Return the (X, Y) coordinate for the center point of the cell that contains the specified text.  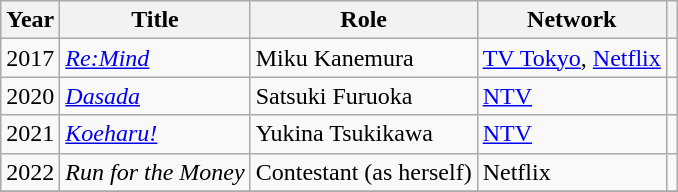
2022 (30, 172)
Re:Mind (155, 58)
2020 (30, 96)
TV Tokyo, Netflix (572, 58)
Netflix (572, 172)
Contestant (as herself) (364, 172)
Role (364, 20)
Yukina Tsukikawa (364, 134)
2017 (30, 58)
Koeharu! (155, 134)
Run for the Money (155, 172)
Title (155, 20)
Dasada (155, 96)
Satsuki Furuoka (364, 96)
Miku Kanemura (364, 58)
2021 (30, 134)
Year (30, 20)
Network (572, 20)
